Search for the cell housing the specified text and yield its [X, Y] center coordinate. 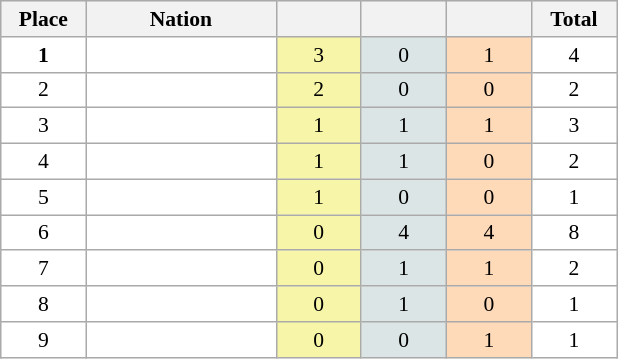
7 [44, 269]
Nation [181, 19]
Total [574, 19]
5 [44, 197]
Place [44, 19]
6 [44, 233]
9 [44, 340]
